Extract the [x, y] coordinate from the center of the cell holding the provided text.  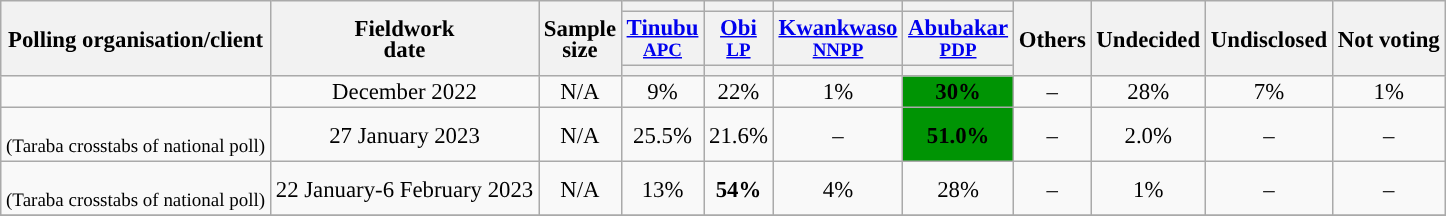
30% [958, 92]
Not voting [1389, 38]
51.0% [958, 135]
Undecided [1148, 38]
December 2022 [404, 92]
9% [662, 92]
25.5% [662, 135]
21.6% [738, 135]
Fieldworkdate [404, 38]
KwankwasoNNPP [838, 39]
22% [738, 92]
27 January 2023 [404, 135]
2.0% [1148, 135]
AbubakarPDP [958, 39]
Samplesize [580, 38]
Polling organisation/client [136, 38]
Undisclosed [1268, 38]
TinubuAPC [662, 39]
ObiLP [738, 39]
Others [1052, 38]
4% [838, 189]
22 January-6 February 2023 [404, 189]
54% [738, 189]
13% [662, 189]
7% [1268, 92]
